Identify which cell holds the provided text, then report its [x, y] central coordinate. 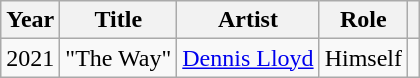
Year [30, 20]
Artist [248, 20]
Dennis Lloyd [248, 58]
Title [118, 20]
Role [363, 20]
2021 [30, 58]
"The Way" [118, 58]
Himself [363, 58]
